Search for the cell housing the specified text and yield its [x, y] center coordinate. 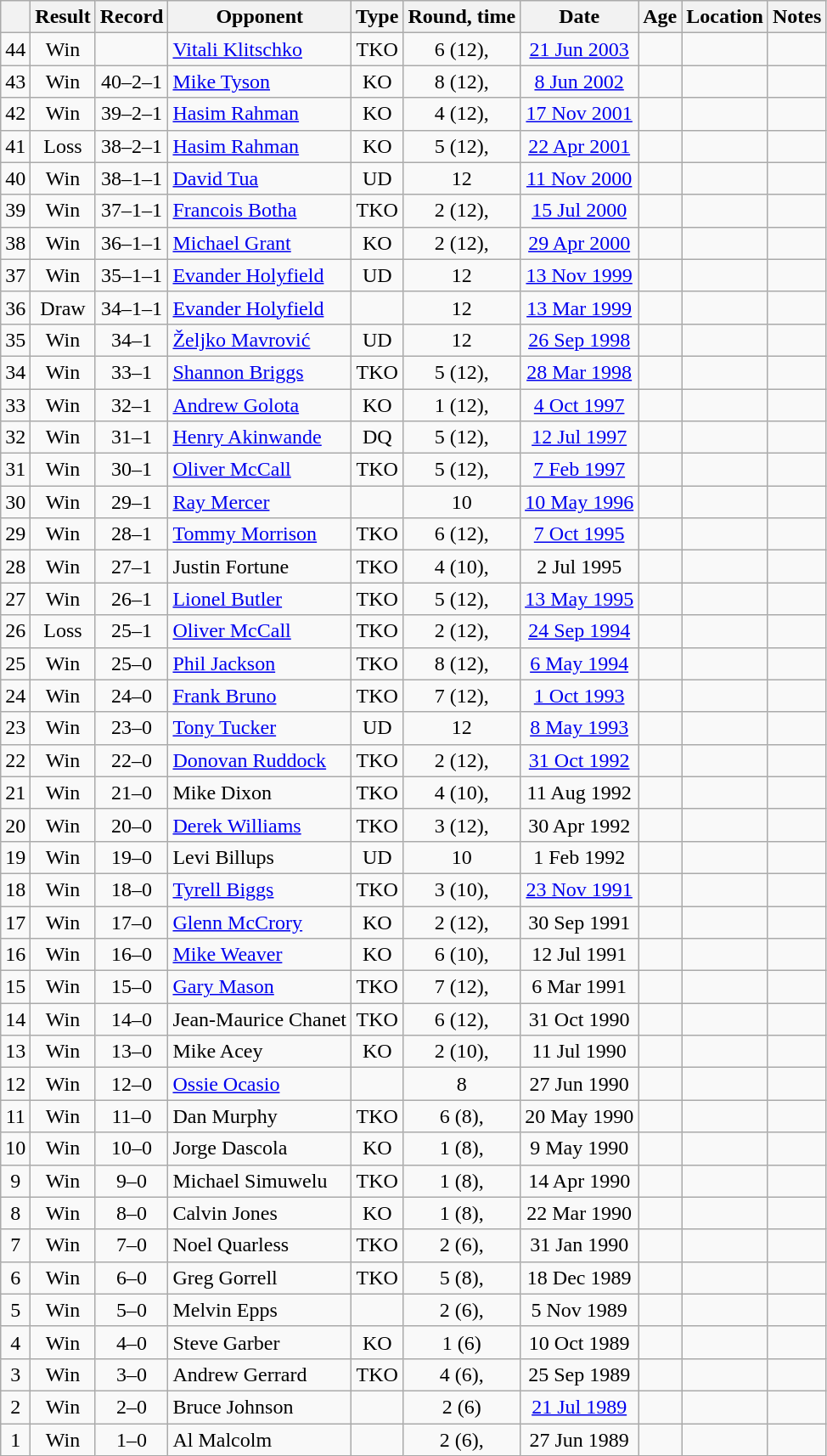
20 May 1990 [579, 1116]
4 Oct 1997 [579, 405]
Result [63, 17]
23 Nov 1991 [579, 889]
30–1 [132, 470]
6 [15, 1278]
Henry Akinwande [260, 437]
35 [15, 340]
3 (12), [462, 825]
23–0 [132, 728]
Tyrell Biggs [260, 889]
37 [15, 275]
2 Jul 1995 [579, 567]
11 Aug 1992 [579, 793]
11 Jul 1990 [579, 1052]
7 Oct 1995 [579, 534]
22 Mar 1990 [579, 1213]
7–0 [132, 1245]
27 Jun 1990 [579, 1084]
33–1 [132, 372]
11 [15, 1116]
20 [15, 825]
Ray Mercer [260, 502]
26 [15, 631]
12 Jul 1997 [579, 437]
43 [15, 82]
41 [15, 146]
Ossie Ocasio [260, 1084]
39 [15, 211]
22 Apr 2001 [579, 146]
Steve Garber [260, 1342]
Tony Tucker [260, 728]
1 Oct 1993 [579, 696]
Derek Williams [260, 825]
5 [15, 1310]
16–0 [132, 955]
2 (10), [462, 1052]
15–0 [132, 987]
Justin Fortune [260, 567]
3–0 [132, 1374]
28 [15, 567]
29 [15, 534]
31 Oct 1990 [579, 1019]
25–1 [132, 631]
6 Mar 1991 [579, 987]
28–1 [132, 534]
7 [15, 1245]
Mike Dixon [260, 793]
Opponent [260, 17]
Noel Quarless [260, 1245]
10 Oct 1989 [579, 1342]
24 Sep 1994 [579, 631]
Vitali Klitschko [260, 49]
29 Apr 2000 [579, 243]
28 Mar 1998 [579, 372]
1 (12), [462, 405]
17–0 [132, 922]
Notes [796, 17]
3 [15, 1374]
4 (12), [462, 114]
Age [661, 17]
4 [15, 1342]
33 [15, 405]
9–0 [132, 1181]
13 May 1995 [579, 599]
Gary Mason [260, 987]
Phil Jackson [260, 663]
38 [15, 243]
38–1–1 [132, 178]
16 [15, 955]
20–0 [132, 825]
34–1 [132, 340]
27 Jun 1989 [579, 1440]
Tommy Morrison [260, 534]
Mike Acey [260, 1052]
13 Nov 1999 [579, 275]
31 Jan 1990 [579, 1245]
Mike Weaver [260, 955]
10 May 1996 [579, 502]
37–1–1 [132, 211]
19 [15, 857]
Levi Billups [260, 857]
36 [15, 308]
6 (10), [462, 955]
Lionel Butler [260, 599]
14–0 [132, 1019]
21–0 [132, 793]
Mike Tyson [260, 82]
Andrew Gerrard [260, 1374]
26 Sep 1998 [579, 340]
Donovan Ruddock [260, 760]
2 (6) [462, 1407]
30 [15, 502]
21 Jun 2003 [579, 49]
4 (6), [462, 1374]
22 [15, 760]
18 Dec 1989 [579, 1278]
15 Jul 2000 [579, 211]
2 [15, 1407]
27–1 [132, 567]
Round, time [462, 17]
29–1 [132, 502]
Draw [63, 308]
Francois Botha [260, 211]
Location [725, 17]
Željko Mavrović [260, 340]
21 [15, 793]
Bruce Johnson [260, 1407]
31 Oct 1992 [579, 760]
11 Nov 2000 [579, 178]
Al Malcolm [260, 1440]
Jorge Dascola [260, 1148]
24 [15, 696]
4–0 [132, 1342]
26–1 [132, 599]
7 Feb 1997 [579, 470]
32 [15, 437]
5 (8), [462, 1278]
42 [15, 114]
17 Nov 2001 [579, 114]
1 Feb 1992 [579, 857]
6–0 [132, 1278]
2–0 [132, 1407]
40 [15, 178]
1–0 [132, 1440]
44 [15, 49]
Jean-Maurice Chanet [260, 1019]
Dan Murphy [260, 1116]
21 Jul 1989 [579, 1407]
Date [579, 17]
15 [15, 987]
34–1–1 [132, 308]
8 May 1993 [579, 728]
18 [15, 889]
30 Apr 1992 [579, 825]
25–0 [132, 663]
34 [15, 372]
31–1 [132, 437]
Shannon Briggs [260, 372]
14 Apr 1990 [579, 1181]
13 [15, 1052]
5–0 [132, 1310]
1 (6) [462, 1342]
Record [132, 17]
Michael Simuwelu [260, 1181]
14 [15, 1019]
Frank Bruno [260, 696]
25 [15, 663]
38–2–1 [132, 146]
5 Nov 1989 [579, 1310]
22–0 [132, 760]
6 May 1994 [579, 663]
DQ [377, 437]
35–1–1 [132, 275]
9 [15, 1181]
Glenn McCrory [260, 922]
31 [15, 470]
11–0 [132, 1116]
18–0 [132, 889]
10–0 [132, 1148]
19–0 [132, 857]
3 (10), [462, 889]
1 [15, 1440]
Michael Grant [260, 243]
25 Sep 1989 [579, 1374]
27 [15, 599]
24–0 [132, 696]
8 Jun 2002 [579, 82]
39–2–1 [132, 114]
8–0 [132, 1213]
Andrew Golota [260, 405]
6 (8), [462, 1116]
30 Sep 1991 [579, 922]
23 [15, 728]
Calvin Jones [260, 1213]
Type [377, 17]
17 [15, 922]
Greg Gorrell [260, 1278]
32–1 [132, 405]
13 Mar 1999 [579, 308]
Melvin Epps [260, 1310]
40–2–1 [132, 82]
12 Jul 1991 [579, 955]
36–1–1 [132, 243]
David Tua [260, 178]
12–0 [132, 1084]
9 May 1990 [579, 1148]
13–0 [132, 1052]
